Identify which cell holds the provided text, then report its [x, y] central coordinate. 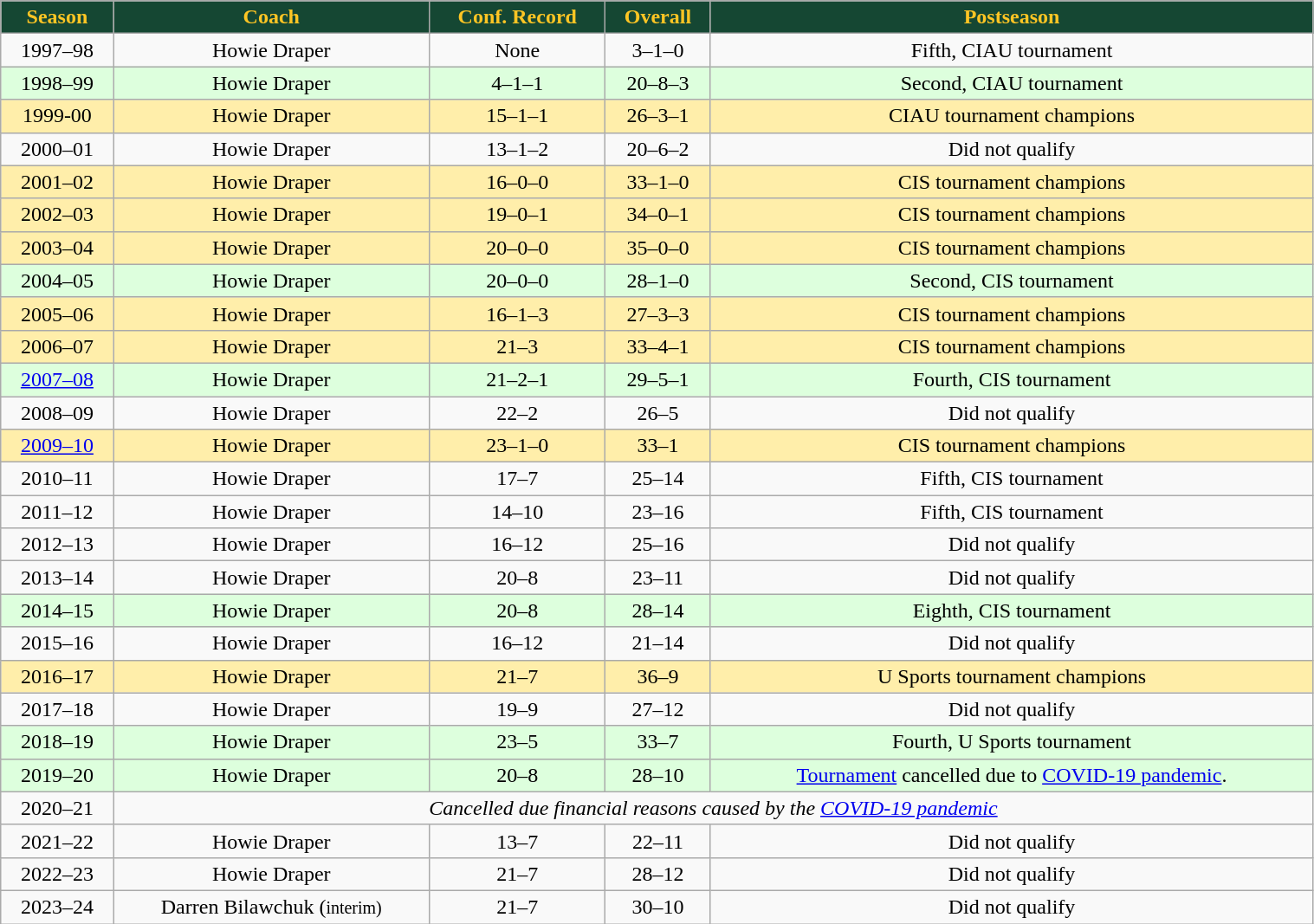
2006–07 [57, 346]
16–1–3 [518, 313]
Overall [658, 17]
21–2–1 [518, 379]
33–1–0 [658, 182]
2015–16 [57, 643]
1997–98 [57, 50]
16–0–0 [518, 182]
33–7 [658, 742]
21–14 [658, 643]
Eighth, CIS tournament [1012, 611]
23–1–0 [518, 446]
30–10 [658, 907]
25–16 [658, 545]
35–0–0 [658, 248]
23–16 [658, 512]
2010–11 [57, 479]
2022–23 [57, 874]
Second, CIAU tournament [1012, 83]
20–8–3 [658, 83]
36–9 [658, 676]
CIAU tournament champions [1012, 116]
2000–01 [57, 149]
15–1–1 [518, 116]
Second, CIS tournament [1012, 281]
13–7 [518, 841]
22–2 [518, 413]
Cancelled due financial reasons caused by the COVID-19 pandemic [714, 808]
2019–20 [57, 775]
2023–24 [57, 907]
4–1–1 [518, 83]
22–11 [658, 841]
28–1–0 [658, 281]
28–12 [658, 874]
28–14 [658, 611]
2008–09 [57, 413]
25–14 [658, 479]
2013–14 [57, 578]
26–5 [658, 413]
Fourth, U Sports tournament [1012, 742]
2014–15 [57, 611]
13–1–2 [518, 149]
2007–08 [57, 379]
2002–03 [57, 215]
None [518, 50]
2004–05 [57, 281]
2005–06 [57, 313]
U Sports tournament champions [1012, 676]
27–3–3 [658, 313]
19–9 [518, 709]
2003–04 [57, 248]
28–10 [658, 775]
Coach [272, 17]
29–5–1 [658, 379]
Tournament cancelled due to COVID-19 pandemic. [1012, 775]
2011–12 [57, 512]
Conf. Record [518, 17]
27–12 [658, 709]
21–3 [518, 346]
34–0–1 [658, 215]
2009–10 [57, 446]
33–4–1 [658, 346]
26–3–1 [658, 116]
2018–19 [57, 742]
2012–13 [57, 545]
Postseason [1012, 17]
3–1–0 [658, 50]
Fourth, CIS tournament [1012, 379]
Fifth, CIAU tournament [1012, 50]
1998–99 [57, 83]
19–0–1 [518, 215]
2021–22 [57, 841]
23–5 [518, 742]
33–1 [658, 446]
2016–17 [57, 676]
1999-00 [57, 116]
Season [57, 17]
20–6–2 [658, 149]
Darren Bilawchuk (interim) [272, 907]
2001–02 [57, 182]
23–11 [658, 578]
2020–21 [57, 808]
17–7 [518, 479]
2017–18 [57, 709]
14–10 [518, 512]
